Return [x, y] of the center of cell containing provided text 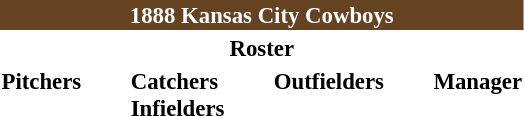
1888 Kansas City Cowboys [262, 15]
Roster [262, 48]
